Extract the [X, Y] coordinate from the center of the cell holding the provided text.  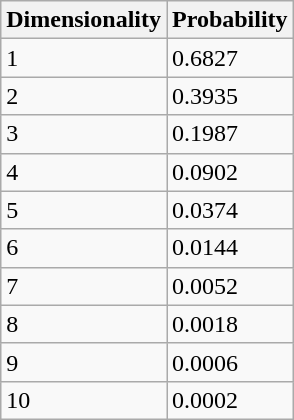
Probability [230, 20]
9 [84, 362]
0.6827 [230, 58]
7 [84, 286]
0.0018 [230, 324]
1 [84, 58]
0.0902 [230, 172]
8 [84, 324]
10 [84, 400]
0.0002 [230, 400]
3 [84, 134]
0.0006 [230, 362]
Dimensionality [84, 20]
0.1987 [230, 134]
0.3935 [230, 96]
2 [84, 96]
0.0374 [230, 210]
0.0052 [230, 286]
5 [84, 210]
6 [84, 248]
4 [84, 172]
0.0144 [230, 248]
